For the text-containing cell, return its midpoint in [X, Y] coordinate format. 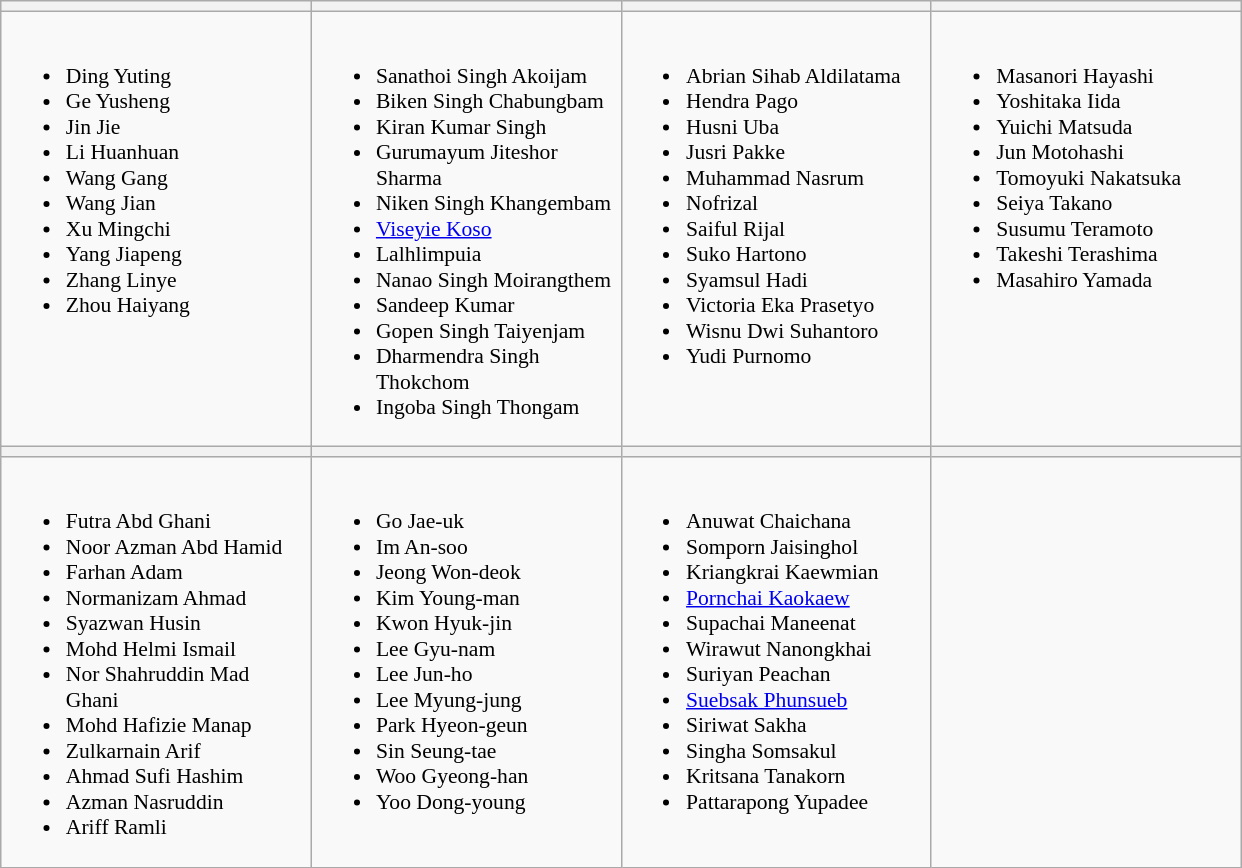
Masanori HayashiYoshitaka IidaYuichi MatsudaJun MotohashiTomoyuki NakatsukaSeiya TakanoSusumu TeramotoTakeshi TerashimaMasahiro Yamada [1086, 229]
Ding YutingGe YushengJin JieLi HuanhuanWang GangWang JianXu MingchiYang JiapengZhang LinyeZhou Haiyang [156, 229]
Go Jae-ukIm An-sooJeong Won-deokKim Young-manKwon Hyuk-jinLee Gyu-namLee Jun-hoLee Myung-jungPark Hyeon-geunSin Seung-taeWoo Gyeong-hanYoo Dong-young [466, 662]
